Find where the given text appears and provide that cell's center as [X, Y] coordinate. 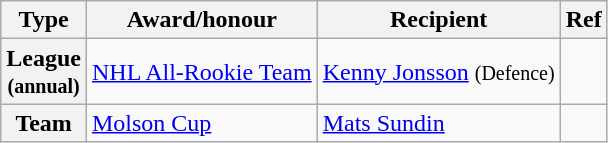
Molson Cup [202, 123]
League(annual) [44, 72]
Award/honour [202, 20]
Kenny Jonsson (Defence) [438, 72]
Ref [584, 20]
Type [44, 20]
Mats Sundin [438, 123]
NHL All-Rookie Team [202, 72]
Recipient [438, 20]
Team [44, 123]
